Find where the given text appears and provide that cell's center as (x, y) coordinate. 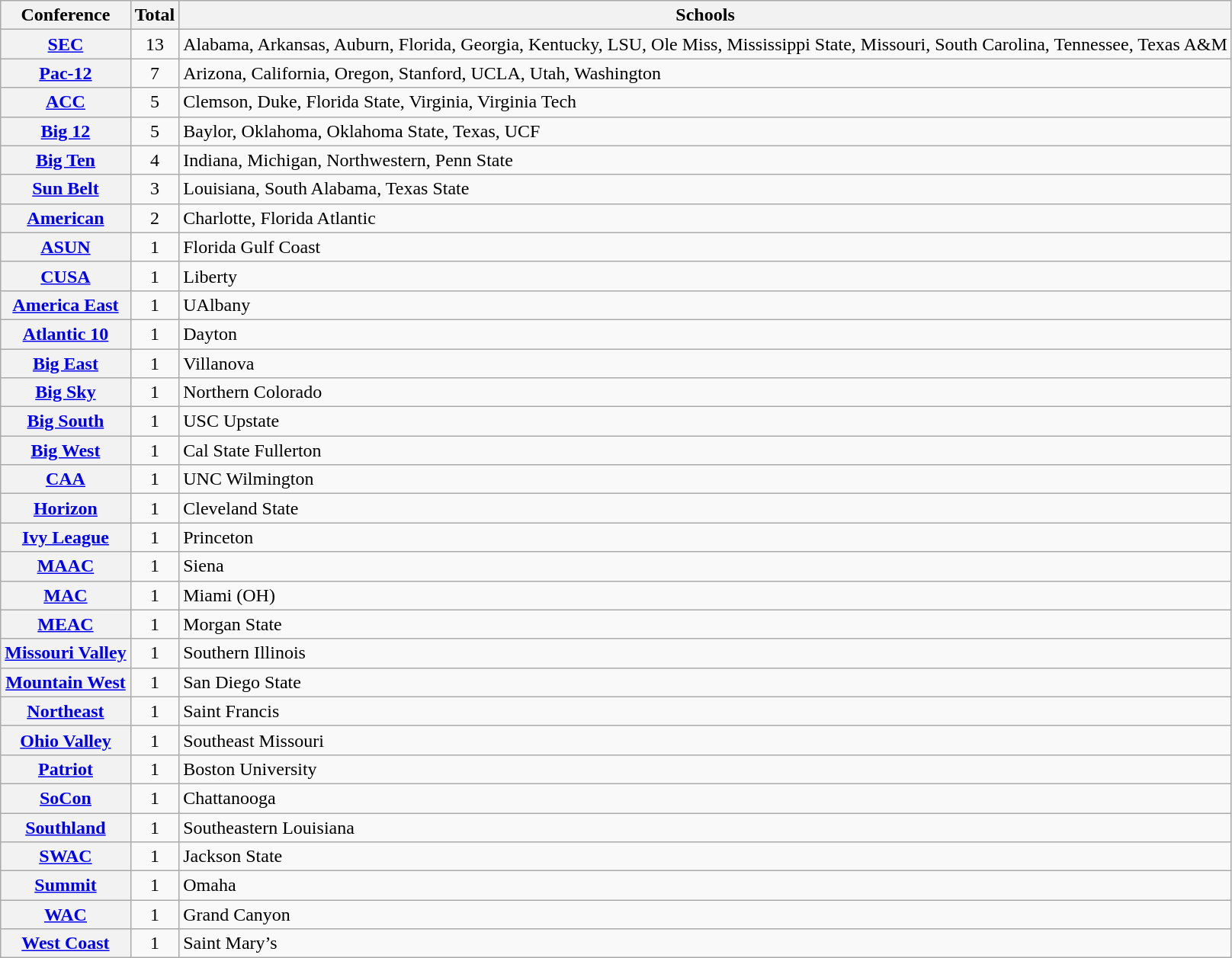
Northeast (66, 711)
Mountain West (66, 682)
Northern Colorado (706, 392)
Miami (OH) (706, 595)
Total (155, 15)
Southeast Missouri (706, 740)
CAA (66, 479)
7 (155, 73)
Ohio Valley (66, 740)
America East (66, 305)
4 (155, 160)
ACC (66, 102)
MAAC (66, 566)
Southeastern Louisiana (706, 827)
Atlantic 10 (66, 334)
Saint Mary’s (706, 944)
ASUN (66, 247)
Boston University (706, 769)
Arizona, California, Oregon, Stanford, UCLA, Utah, Washington (706, 73)
Florida Gulf Coast (706, 247)
UNC Wilmington (706, 479)
Grand Canyon (706, 915)
USC Upstate (706, 421)
Villanova (706, 364)
Ivy League (66, 537)
Indiana, Michigan, Northwestern, Penn State (706, 160)
Siena (706, 566)
Chattanooga (706, 798)
Summit (66, 886)
MAC (66, 595)
Big 12 (66, 131)
Cal State Fullerton (706, 450)
Baylor, Oklahoma, Oklahoma State, Texas, UCF (706, 131)
2 (155, 218)
Jackson State (706, 857)
Southland (66, 827)
Clemson, Duke, Florida State, Virginia, Virginia Tech (706, 102)
WAC (66, 915)
Princeton (706, 537)
Big Sky (66, 392)
Big West (66, 450)
UAlbany (706, 305)
Morgan State (706, 624)
Cleveland State (706, 508)
American (66, 218)
Horizon (66, 508)
Dayton (706, 334)
SEC (66, 44)
Conference (66, 15)
San Diego State (706, 682)
SWAC (66, 857)
MEAC (66, 624)
Patriot (66, 769)
SoCon (66, 798)
Big Ten (66, 160)
Missouri Valley (66, 653)
Saint Francis (706, 711)
Southern Illinois (706, 653)
Alabama, Arkansas, Auburn, Florida, Georgia, Kentucky, LSU, Ole Miss, Mississippi State, Missouri, South Carolina, Tennessee, Texas A&M (706, 44)
3 (155, 189)
Louisiana, South Alabama, Texas State (706, 189)
Pac-12 (66, 73)
Big East (66, 364)
Big South (66, 421)
West Coast (66, 944)
13 (155, 44)
Schools (706, 15)
Liberty (706, 276)
Sun Belt (66, 189)
Charlotte, Florida Atlantic (706, 218)
Omaha (706, 886)
CUSA (66, 276)
